Locate the cell with the specified text and output its [X, Y] center coordinate. 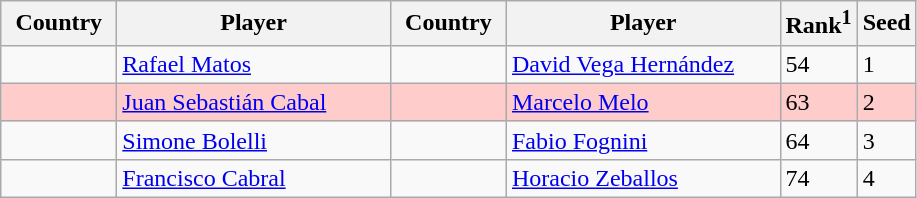
Marcelo Melo [643, 102]
54 [818, 64]
Rank1 [818, 24]
Horacio Zeballos [643, 178]
Fabio Fognini [643, 140]
1 [886, 64]
2 [886, 102]
David Vega Hernández [643, 64]
3 [886, 140]
74 [818, 178]
4 [886, 178]
63 [818, 102]
Juan Sebastián Cabal [254, 102]
Seed [886, 24]
Francisco Cabral [254, 178]
Rafael Matos [254, 64]
64 [818, 140]
Simone Bolelli [254, 140]
